Locate the cell with the specified text and output its (X, Y) center coordinate. 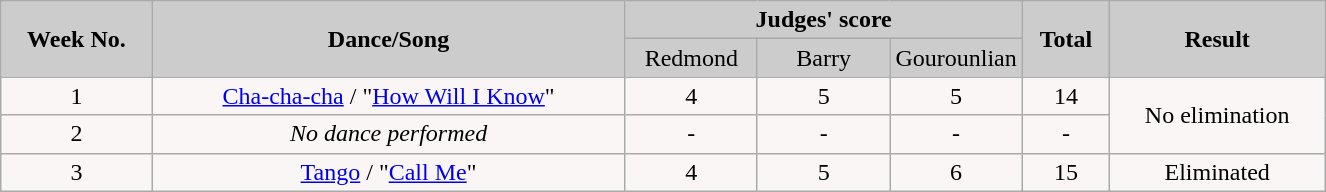
Dance/Song (388, 39)
Redmond (691, 58)
2 (76, 134)
15 (1066, 172)
Total (1066, 39)
1 (76, 96)
No elimination (1218, 115)
Week No. (76, 39)
Eliminated (1218, 172)
Cha-cha-cha / "How Will I Know" (388, 96)
Barry (823, 58)
14 (1066, 96)
Result (1218, 39)
Judges' score (824, 20)
3 (76, 172)
Tango / "Call Me" (388, 172)
Gourounlian (956, 58)
6 (956, 172)
No dance performed (388, 134)
